Find where the given text appears and provide that cell's center as (x, y) coordinate. 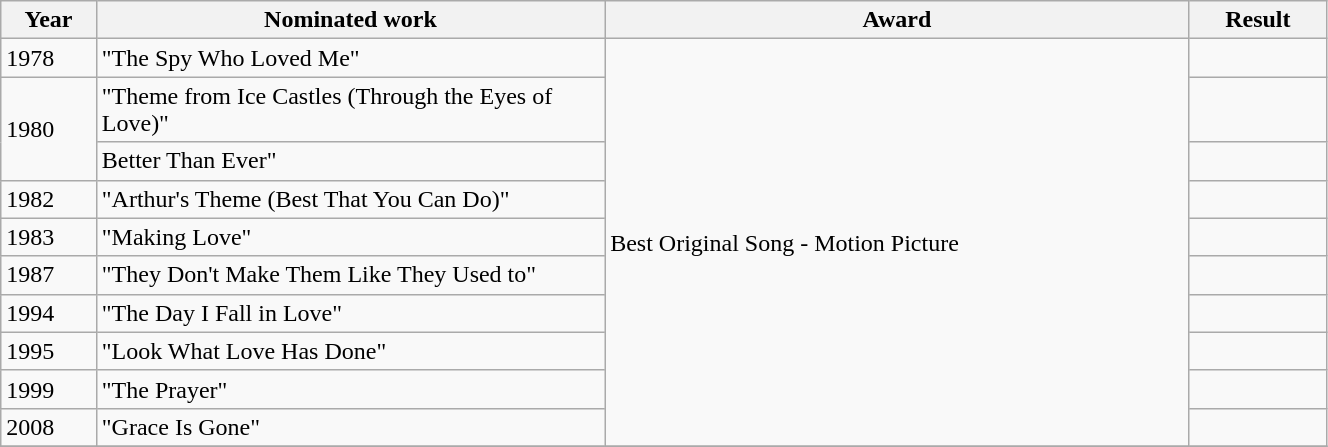
Nominated work (350, 20)
1995 (49, 351)
"The Prayer" (350, 389)
Award (898, 20)
1987 (49, 275)
1983 (49, 237)
1999 (49, 389)
2008 (49, 427)
1982 (49, 199)
"Look What Love Has Done" (350, 351)
Year (49, 20)
"Grace Is Gone" (350, 427)
Result (1258, 20)
Better Than Ever" (350, 161)
Best Original Song - Motion Picture (898, 243)
1994 (49, 313)
"Making Love" (350, 237)
1980 (49, 128)
"Arthur's Theme (Best That You Can Do)" (350, 199)
"The Day I Fall in Love" (350, 313)
"The Spy Who Loved Me" (350, 58)
"They Don't Make Them Like They Used to" (350, 275)
"Theme from Ice Castles (Through the Eyes of Love)" (350, 110)
1978 (49, 58)
